Find where the given text appears and provide that cell's center as (X, Y) coordinate. 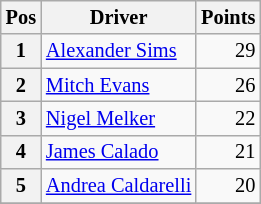
3 (21, 118)
Points (228, 17)
Nigel Melker (118, 118)
20 (228, 186)
1 (21, 51)
29 (228, 51)
5 (21, 186)
Andrea Caldarelli (118, 186)
Alexander Sims (118, 51)
21 (228, 152)
Driver (118, 17)
Mitch Evans (118, 85)
4 (21, 152)
James Calado (118, 152)
26 (228, 85)
2 (21, 85)
Pos (21, 17)
22 (228, 118)
